Detect which cell encompasses the target text, then output its (X, Y) center coordinate. 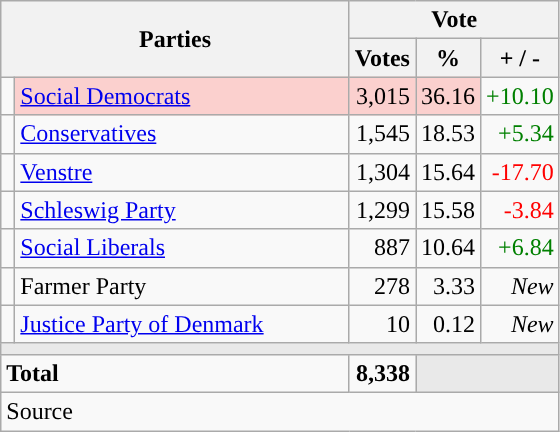
18.53 (448, 134)
10.64 (448, 248)
15.64 (448, 172)
+10.10 (520, 96)
Venstre (182, 172)
1,304 (382, 172)
Justice Party of Denmark (182, 324)
-3.84 (520, 210)
Votes (382, 58)
Source (280, 411)
36.16 (448, 96)
Farmer Party (182, 286)
-17.70 (520, 172)
% (448, 58)
1,299 (382, 210)
Parties (176, 39)
887 (382, 248)
Social Liberals (182, 248)
10 (382, 324)
Total (176, 373)
Conservatives (182, 134)
Schleswig Party (182, 210)
3,015 (382, 96)
Vote (454, 20)
3.33 (448, 286)
+6.84 (520, 248)
8,338 (382, 373)
Social Democrats (182, 96)
278 (382, 286)
1,545 (382, 134)
+ / - (520, 58)
15.58 (448, 210)
0.12 (448, 324)
+5.34 (520, 134)
